Pinpoint the cell where the given text exists, returning its [x, y] midpoint coordinate. 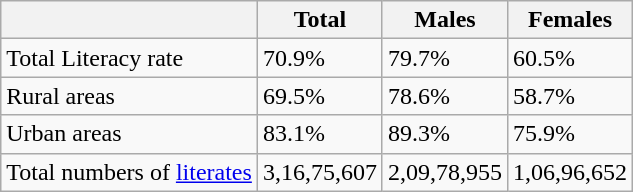
Females [570, 20]
2,09,78,955 [444, 172]
79.7% [444, 58]
Males [444, 20]
Total Literacy rate [130, 58]
69.5% [320, 96]
Rural areas [130, 96]
89.3% [444, 134]
70.9% [320, 58]
Urban areas [130, 134]
Total [320, 20]
75.9% [570, 134]
83.1% [320, 134]
78.6% [444, 96]
60.5% [570, 58]
58.7% [570, 96]
Total numbers of literates [130, 172]
3,16,75,607 [320, 172]
1,06,96,652 [570, 172]
